Scan for the cell matching the given text and deliver its (X, Y) coordinate at center. 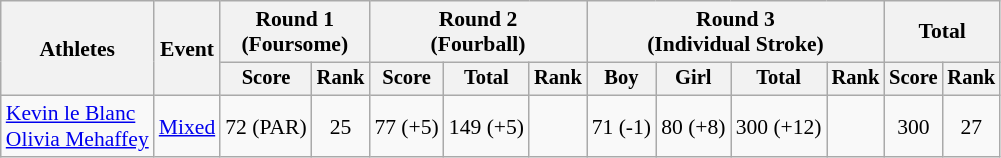
77 (+5) (406, 126)
27 (972, 126)
Event (187, 48)
Girl (693, 79)
300 (913, 126)
149 (+5) (486, 126)
Athletes (78, 48)
Round 2(Fourball) (478, 32)
80 (+8) (693, 126)
71 (-1) (622, 126)
Round 1(Foursome) (294, 32)
25 (341, 126)
72 (PAR) (266, 126)
Kevin le BlancOlivia Mehaffey (78, 126)
Round 3(Individual Stroke) (736, 32)
Boy (622, 79)
300 (+12) (779, 126)
Mixed (187, 126)
